From the cell containing the given text, extract its center point as (X, Y) coordinate. 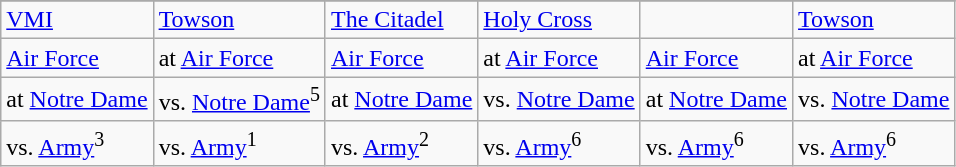
Holy Cross (559, 20)
vs. Army1 (239, 144)
vs. Army2 (401, 144)
The Citadel (401, 20)
vs. Army3 (77, 144)
VMI (77, 20)
vs. Notre Dame5 (239, 100)
